Locate the cell with the specified text and output its (x, y) center coordinate. 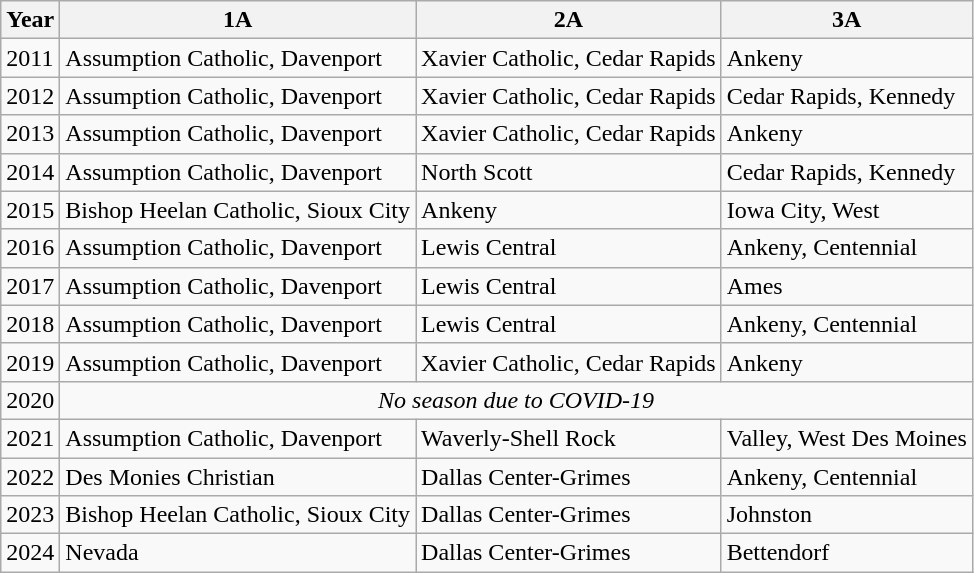
1A (238, 20)
Year (30, 20)
2022 (30, 477)
Valley, West Des Moines (846, 438)
2012 (30, 96)
Waverly-Shell Rock (569, 438)
2017 (30, 286)
2024 (30, 553)
North Scott (569, 172)
Nevada (238, 553)
Bettendorf (846, 553)
2019 (30, 362)
2015 (30, 210)
Iowa City, West (846, 210)
2013 (30, 134)
2018 (30, 324)
2014 (30, 172)
Des Monies Christian (238, 477)
Johnston (846, 515)
2A (569, 20)
Ames (846, 286)
2020 (30, 400)
2016 (30, 248)
2011 (30, 58)
2021 (30, 438)
3A (846, 20)
2023 (30, 515)
No season due to COVID-19 (516, 400)
